Find where the given text appears and provide that cell's center as [X, Y] coordinate. 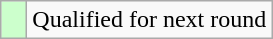
Qualified for next round [150, 20]
